Output the [x, y] coordinate of the center of the cell containing the given text.  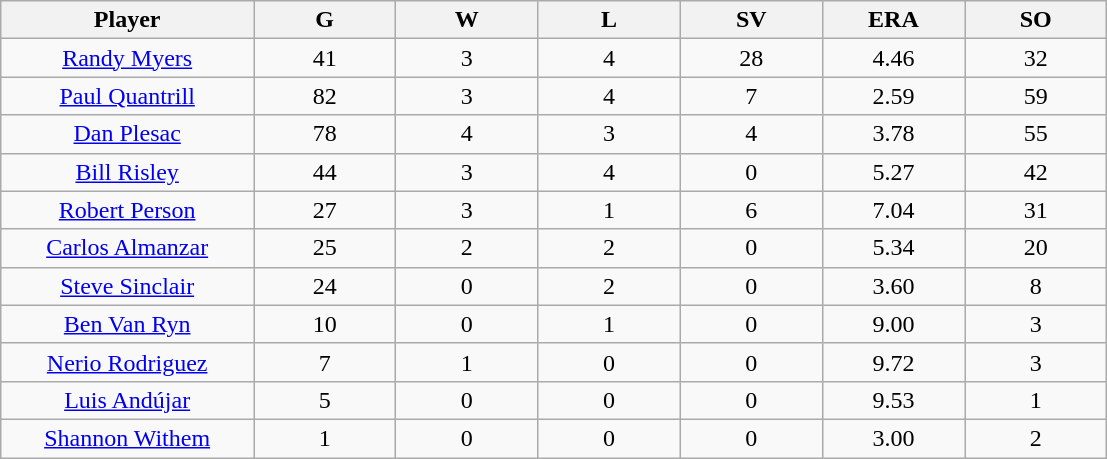
5 [325, 400]
10 [325, 324]
42 [1036, 172]
41 [325, 58]
Luis Andújar [128, 400]
Ben Van Ryn [128, 324]
31 [1036, 210]
20 [1036, 248]
5.27 [893, 172]
25 [325, 248]
5.34 [893, 248]
59 [1036, 96]
Bill Risley [128, 172]
44 [325, 172]
9.53 [893, 400]
Paul Quantrill [128, 96]
3.78 [893, 134]
Nerio Rodriguez [128, 362]
8 [1036, 286]
SV [751, 20]
4.46 [893, 58]
Shannon Withem [128, 438]
Player [128, 20]
9.72 [893, 362]
ERA [893, 20]
L [609, 20]
Dan Plesac [128, 134]
82 [325, 96]
55 [1036, 134]
Randy Myers [128, 58]
27 [325, 210]
3.60 [893, 286]
6 [751, 210]
Carlos Almanzar [128, 248]
78 [325, 134]
Robert Person [128, 210]
W [467, 20]
24 [325, 286]
28 [751, 58]
3.00 [893, 438]
7.04 [893, 210]
G [325, 20]
32 [1036, 58]
9.00 [893, 324]
Steve Sinclair [128, 286]
2.59 [893, 96]
SO [1036, 20]
